Find where the given text appears and provide that cell's center as (x, y) coordinate. 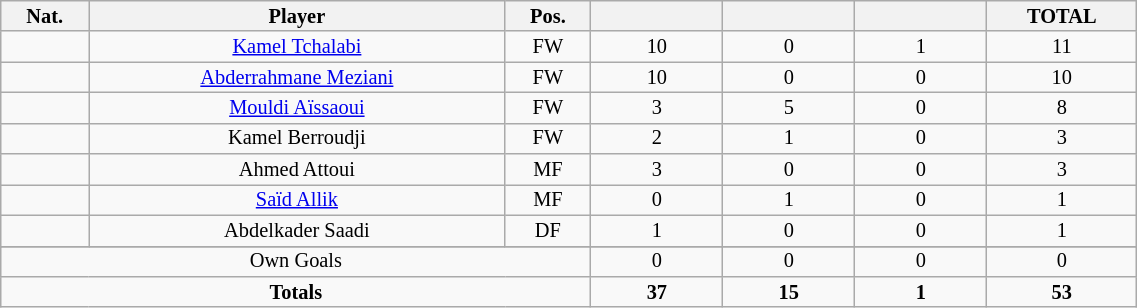
Abderrahmane Meziani (297, 78)
53 (1062, 292)
11 (1062, 46)
37 (657, 292)
DF (548, 230)
Player (297, 16)
Mouldi Aïssaoui (297, 108)
2 (657, 138)
Abdelkader Saadi (297, 230)
Ahmed Attoui (297, 170)
Nat. (45, 16)
Kamel Tchalabi (297, 46)
Pos. (548, 16)
8 (1062, 108)
Kamel Berroudji (297, 138)
TOTAL (1062, 16)
Totals (296, 292)
Saïd Allik (297, 200)
5 (789, 108)
15 (789, 292)
Own Goals (296, 262)
